Provide the [x, y] coordinate of the cell's center where the given text is located.  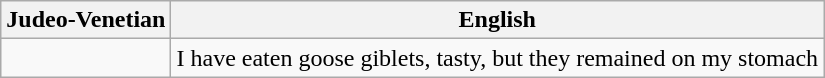
I have eaten goose giblets, tasty, but they remained on my stomach [498, 58]
Judeo-Venetian [86, 20]
English [498, 20]
